Identify which cell holds the provided text, then report its [x, y] central coordinate. 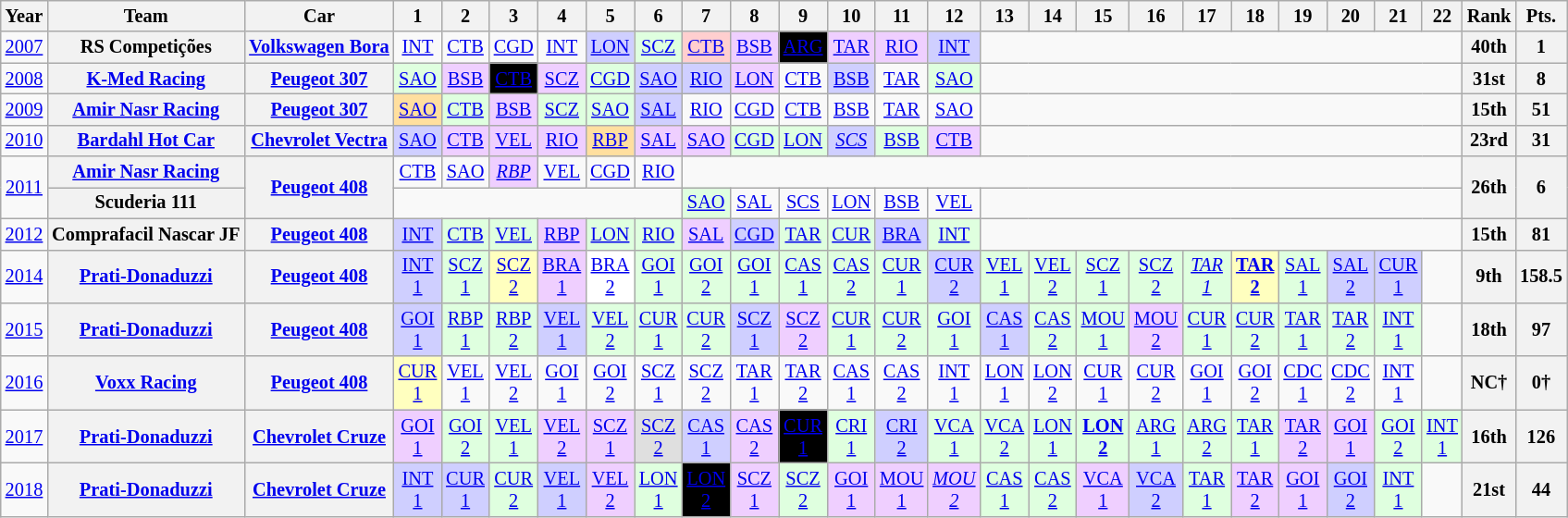
K-Med Racing [146, 79]
CRI2 [901, 437]
31st [1489, 79]
18th [1489, 329]
NC† [1489, 383]
158.5 [1541, 277]
12 [954, 16]
4 [562, 16]
Year [24, 16]
18 [1255, 16]
20 [1351, 16]
21st [1489, 489]
23rd [1489, 141]
Team [146, 16]
CUR [851, 234]
2 [465, 16]
10 [851, 16]
2010 [24, 141]
2012 [24, 234]
126 [1541, 437]
9 [803, 16]
BRA2 [611, 277]
ARG [803, 47]
2016 [24, 383]
44 [1541, 489]
SAL2 [1351, 277]
BRA1 [562, 277]
81 [1541, 234]
7 [706, 16]
14 [1053, 16]
RBP1 [465, 329]
51 [1541, 109]
2011 [24, 187]
Bardahl Hot Car [146, 141]
16th [1489, 437]
40th [1489, 47]
9th [1489, 277]
RBP2 [514, 329]
2015 [24, 329]
Voxx Racing [146, 383]
2014 [24, 277]
31 [1541, 141]
Car [318, 16]
ARG1 [1156, 437]
22 [1442, 16]
2008 [24, 79]
SAL1 [1303, 277]
CDC2 [1351, 383]
2009 [24, 109]
19 [1303, 16]
Comprafacil Nascar JF [146, 234]
15 [1103, 16]
2017 [24, 437]
21 [1399, 16]
Volkswagen Bora [318, 47]
97 [1541, 329]
ARG2 [1206, 437]
13 [1005, 16]
5 [611, 16]
BRA [901, 234]
Scuderia 111 [146, 203]
RS Competições [146, 47]
2007 [24, 47]
Pts. [1541, 16]
16 [1156, 16]
26th [1489, 187]
3 [514, 16]
11 [901, 16]
Chevrolet Vectra [318, 141]
CDC1 [1303, 383]
17 [1206, 16]
CRI1 [851, 437]
0† [1541, 383]
Rank [1489, 16]
2018 [24, 489]
